From the cell containing the given text, extract its center point as (X, Y) coordinate. 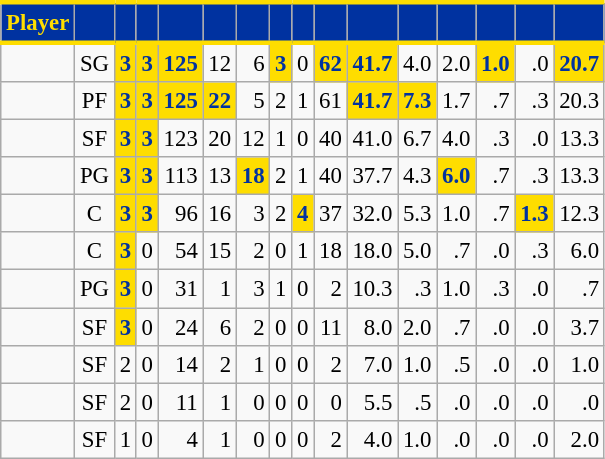
5.3 (418, 214)
113 (180, 176)
37 (330, 214)
1.7 (456, 101)
5.5 (372, 402)
32.0 (372, 214)
24 (180, 327)
31 (180, 289)
22 (220, 101)
96 (180, 214)
7.0 (372, 364)
3.7 (579, 327)
16 (220, 214)
14 (180, 364)
10.3 (372, 289)
15 (220, 251)
12.3 (579, 214)
8.0 (372, 327)
62 (330, 62)
37.7 (372, 176)
54 (180, 251)
1.3 (534, 214)
13 (220, 176)
Player (38, 22)
61 (330, 101)
PF (95, 101)
7.3 (418, 101)
41.0 (372, 139)
5.0 (418, 251)
18.0 (372, 251)
4.3 (418, 176)
6.7 (418, 139)
123 (180, 139)
20.7 (579, 62)
5 (252, 101)
SG (95, 62)
20.3 (579, 101)
20 (220, 139)
